Return the [x, y] coordinate for the center point of the cell that contains the specified text.  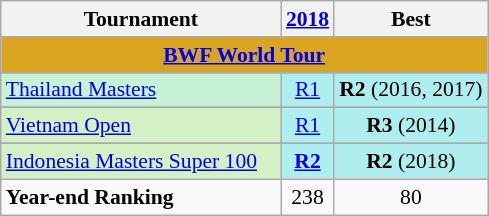
BWF World Tour [244, 55]
Year-end Ranking [141, 197]
Tournament [141, 19]
R3 (2014) [410, 126]
80 [410, 197]
238 [308, 197]
R2 (2016, 2017) [410, 90]
Indonesia Masters Super 100 [141, 162]
Thailand Masters [141, 90]
Best [410, 19]
2018 [308, 19]
Vietnam Open [141, 126]
R2 [308, 162]
R2 (2018) [410, 162]
